Provide the (x, y) coordinate of the cell's center where the given text is located.  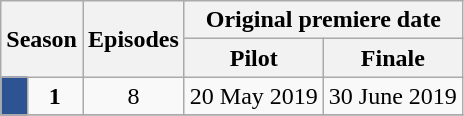
8 (133, 96)
1 (54, 96)
Season (42, 39)
Original premiere date (323, 20)
30 June 2019 (392, 96)
20 May 2019 (254, 96)
Pilot (254, 58)
Episodes (133, 39)
Finale (392, 58)
